Determine the (x, y) coordinate at the center of the cell enclosing the given text.  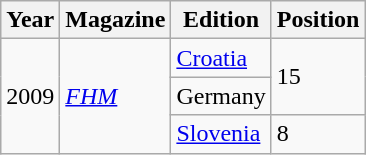
Croatia (221, 58)
15 (318, 77)
Magazine (116, 20)
Position (318, 20)
FHM (116, 96)
Germany (221, 96)
Edition (221, 20)
2009 (30, 96)
8 (318, 134)
Slovenia (221, 134)
Year (30, 20)
